Identify which cell holds the provided text, then report its (x, y) central coordinate. 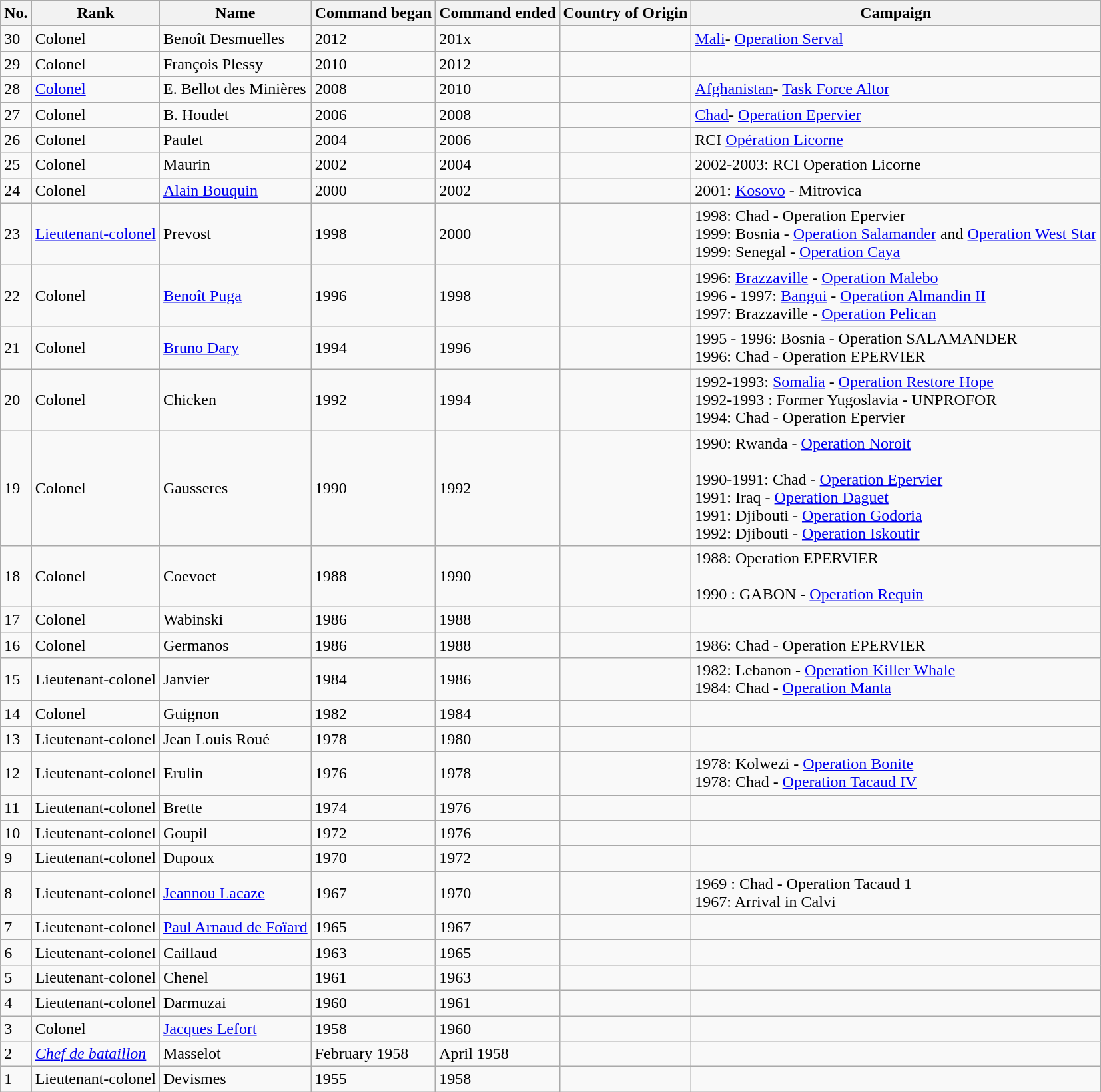
Paulet (235, 140)
Germanos (235, 645)
Rank (95, 13)
Darmuzai (235, 1003)
April 1958 (498, 1054)
18 (16, 577)
Benoît Desmuelles (235, 39)
1986: Chad - Operation EPERVIER (896, 645)
24 (16, 190)
Chad- Operation Epervier (896, 115)
1996: Brazzaville - Operation Malebo 1996 - 1997: Bangui - Operation Almandin II 1997: Brazzaville - Operation Pelican (896, 295)
1998: Chad - Operation Epervier 1999: Bosnia - Operation Salamander and Operation West Star 1999: Senegal - Operation Caya (896, 234)
Caillaud (235, 952)
201x (498, 39)
Command ended (498, 13)
27 (16, 115)
1969 : Chad - Operation Tacaud 11967: Arrival in Calvi (896, 892)
1980 (498, 739)
26 (16, 140)
17 (16, 620)
14 (16, 714)
Guignon (235, 714)
February 1958 (373, 1054)
23 (16, 234)
2002-2003: RCI Operation Licorne (896, 165)
Jean Louis Roué (235, 739)
B. Houdet (235, 115)
Paul Arnaud de Foïard (235, 927)
28 (16, 89)
E. Bellot des Minières (235, 89)
29 (16, 64)
Chicken (235, 400)
1992-1993: Somalia - Operation Restore Hope 1992-1993 : Former Yugoslavia - UNPROFOR 1994: Chad - Operation Epervier (896, 400)
Devismes (235, 1079)
Janvier (235, 679)
No. (16, 13)
Jeannou Lacaze (235, 892)
11 (16, 808)
1955 (373, 1079)
Bruno Dary (235, 348)
22 (16, 295)
12 (16, 774)
3 (16, 1029)
1982: Lebanon - Operation Killer Whale 1984: Chad - Operation Manta (896, 679)
13 (16, 739)
5 (16, 977)
Dupoux (235, 858)
10 (16, 833)
Benoît Puga (235, 295)
Coevoet (235, 577)
2 (16, 1054)
Masselot (235, 1054)
Brette (235, 808)
16 (16, 645)
15 (16, 679)
Wabinski (235, 620)
Maurin (235, 165)
8 (16, 892)
François Plessy (235, 64)
19 (16, 487)
Alain Bouquin (235, 190)
7 (16, 927)
1974 (373, 808)
RCI Opération Licorne (896, 140)
Name (235, 13)
Prevost (235, 234)
1988: Operation EPERVIER 1990 : GABON - Operation Requin (896, 577)
9 (16, 858)
1995 - 1996: Bosnia - Operation SALAMANDER 1996: Chad - Operation EPERVIER (896, 348)
1982 (373, 714)
Country of Origin (625, 13)
Command began (373, 13)
Jacques Lefort (235, 1029)
6 (16, 952)
21 (16, 348)
1 (16, 1079)
Gausseres (235, 487)
2001: Kosovo - Mitrovica (896, 190)
Erulin (235, 774)
Goupil (235, 833)
Afghanistan- Task Force Altor (896, 89)
Chenel (235, 977)
Campaign (896, 13)
25 (16, 165)
30 (16, 39)
Chef de bataillon (95, 1054)
4 (16, 1003)
1978: Kolwezi - Operation Bonite 1978: Chad - Operation Tacaud IV (896, 774)
20 (16, 400)
Mali- Operation Serval (896, 39)
